Identify which cell holds the provided text, then report its [x, y] central coordinate. 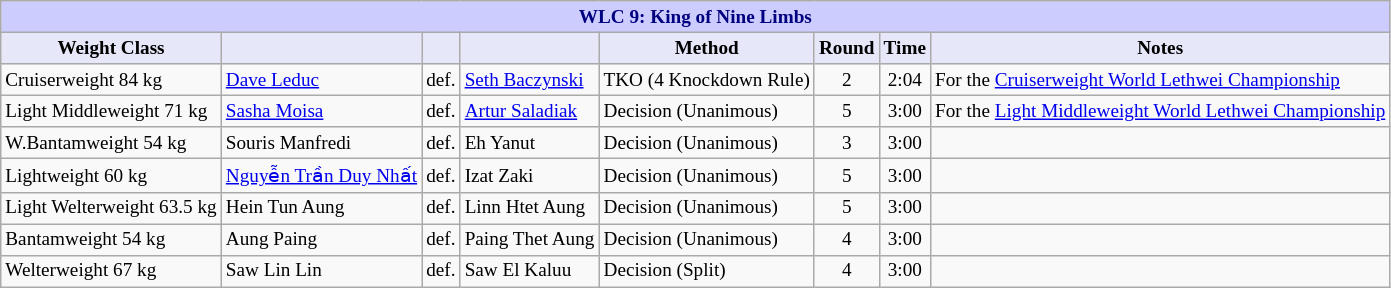
Seth Baczynski [530, 80]
3 [846, 143]
Method [706, 48]
Saw El Kaluu [530, 271]
For the Light Middleweight World Lethwei Championship [1160, 111]
2 [846, 80]
Izat Zaki [530, 176]
Artur Saladiak [530, 111]
Bantamweight 54 kg [111, 240]
Hein Tun Aung [321, 208]
Linn Htet Aung [530, 208]
Weight Class [111, 48]
Notes [1160, 48]
Saw Lin Lin [321, 271]
Sasha Moisa [321, 111]
Dave Leduc [321, 80]
Aung Paing [321, 240]
Welterweight 67 kg [111, 271]
Light Welterweight 63.5 kg [111, 208]
Eh Yanut [530, 143]
Time [904, 48]
Souris Manfredi [321, 143]
Lightweight 60 kg [111, 176]
Cruiserweight 84 kg [111, 80]
Paing Thet Aung [530, 240]
W.Bantamweight 54 kg [111, 143]
Round [846, 48]
2:04 [904, 80]
WLC 9: King of Nine Limbs [696, 17]
Nguyễn Trần Duy Nhất [321, 176]
Decision (Split) [706, 271]
TKO (4 Knockdown Rule) [706, 80]
For the Cruiserweight World Lethwei Championship [1160, 80]
Light Middleweight 71 kg [111, 111]
